Locate the cell with the specified text and output its [X, Y] center coordinate. 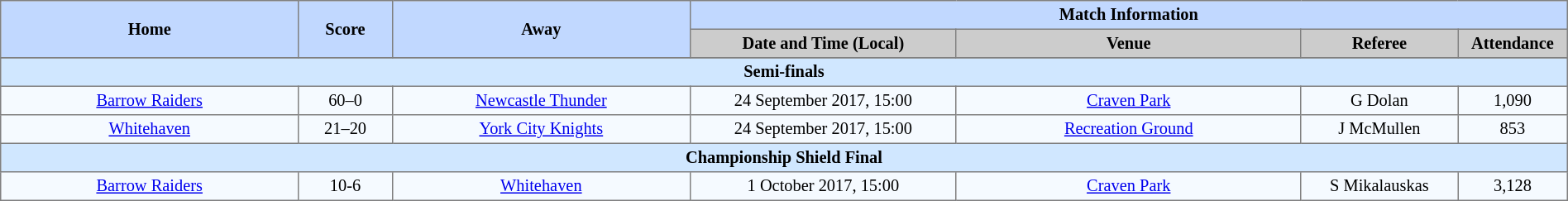
21–20 [346, 129]
Score [346, 30]
1 October 2017, 15:00 [823, 186]
York City Knights [541, 129]
Referee [1379, 43]
Match Information [1128, 15]
J McMullen [1379, 129]
853 [1513, 129]
Semi-finals [784, 72]
Venue [1128, 43]
Home [150, 30]
S Mikalauskas [1379, 186]
G Dolan [1379, 100]
10-6 [346, 186]
60–0 [346, 100]
Newcastle Thunder [541, 100]
Date and Time (Local) [823, 43]
Recreation Ground [1128, 129]
3,128 [1513, 186]
1,090 [1513, 100]
Championship Shield Final [784, 157]
Away [541, 30]
Attendance [1513, 43]
